Provide the [X, Y] coordinate of the cell's center where the given text is located.  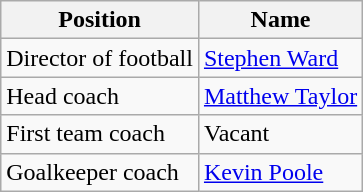
Name [280, 20]
Stephen Ward [280, 58]
Director of football [100, 58]
Goalkeeper coach [100, 172]
Position [100, 20]
Vacant [280, 134]
Kevin Poole [280, 172]
Matthew Taylor [280, 96]
Head coach [100, 96]
First team coach [100, 134]
